Capture the cell that displays the provided text and extract its (X, Y) central coordinate. 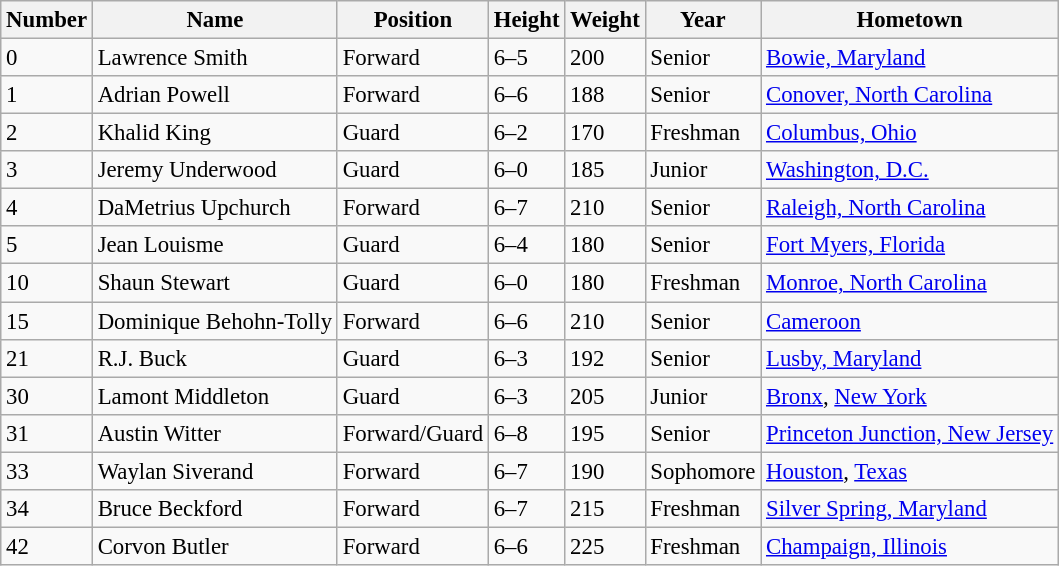
190 (605, 471)
Jean Louisme (214, 245)
Houston, Texas (910, 471)
33 (47, 471)
30 (47, 396)
215 (605, 509)
Bowie, Maryland (910, 58)
Washington, D.C. (910, 170)
21 (47, 358)
Height (526, 20)
2 (47, 133)
Silver Spring, Maryland (910, 509)
195 (605, 433)
185 (605, 170)
188 (605, 95)
Raleigh, North Carolina (910, 208)
Fort Myers, Florida (910, 245)
Lusby, Maryland (910, 358)
Waylan Siverand (214, 471)
4 (47, 208)
205 (605, 396)
Khalid King (214, 133)
192 (605, 358)
Bruce Beckford (214, 509)
Forward/Guard (412, 433)
6–8 (526, 433)
Conover, North Carolina (910, 95)
1 (47, 95)
DaMetrius Upchurch (214, 208)
34 (47, 509)
Shaun Stewart (214, 283)
Columbus, Ohio (910, 133)
0 (47, 58)
Adrian Powell (214, 95)
Year (703, 20)
Lamont Middleton (214, 396)
Austin Witter (214, 433)
15 (47, 321)
6–2 (526, 133)
31 (47, 433)
225 (605, 546)
Champaign, Illinois (910, 546)
Position (412, 20)
Monroe, North Carolina (910, 283)
Corvon Butler (214, 546)
Dominique Behohn-Tolly (214, 321)
42 (47, 546)
Sophomore (703, 471)
6–5 (526, 58)
6–4 (526, 245)
R.J. Buck (214, 358)
5 (47, 245)
Lawrence Smith (214, 58)
Weight (605, 20)
Name (214, 20)
Princeton Junction, New Jersey (910, 433)
10 (47, 283)
200 (605, 58)
170 (605, 133)
3 (47, 170)
Bronx, New York (910, 396)
Jeremy Underwood (214, 170)
Cameroon (910, 321)
Number (47, 20)
Hometown (910, 20)
